Scan for the cell matching the given text and deliver its [x, y] coordinate at center. 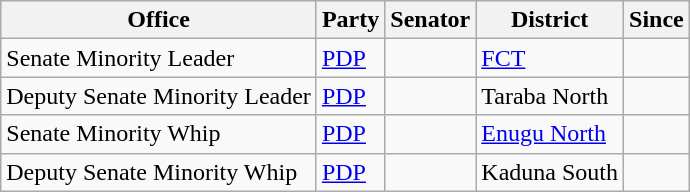
Deputy Senate Minority Whip [159, 172]
Party [350, 20]
Since [657, 20]
Enugu North [550, 134]
Senate Minority Leader [159, 58]
Office [159, 20]
Taraba North [550, 96]
District [550, 20]
Kaduna South [550, 172]
Senate Minority Whip [159, 134]
Senator [430, 20]
FCT [550, 58]
Deputy Senate Minority Leader [159, 96]
